Return (X, Y) of the center of cell containing provided text 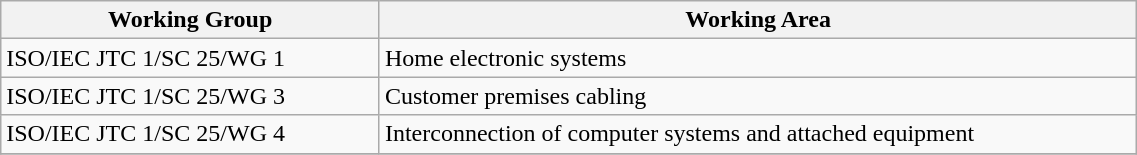
Working Group (190, 20)
ISO/IEC JTC 1/SC 25/WG 4 (190, 134)
Customer premises cabling (758, 96)
Interconnection of computer systems and attached equipment (758, 134)
ISO/IEC JTC 1/SC 25/WG 1 (190, 58)
Home electronic systems (758, 58)
ISO/IEC JTC 1/SC 25/WG 3 (190, 96)
Working Area (758, 20)
